Search for the cell housing the specified text and yield its (x, y) center coordinate. 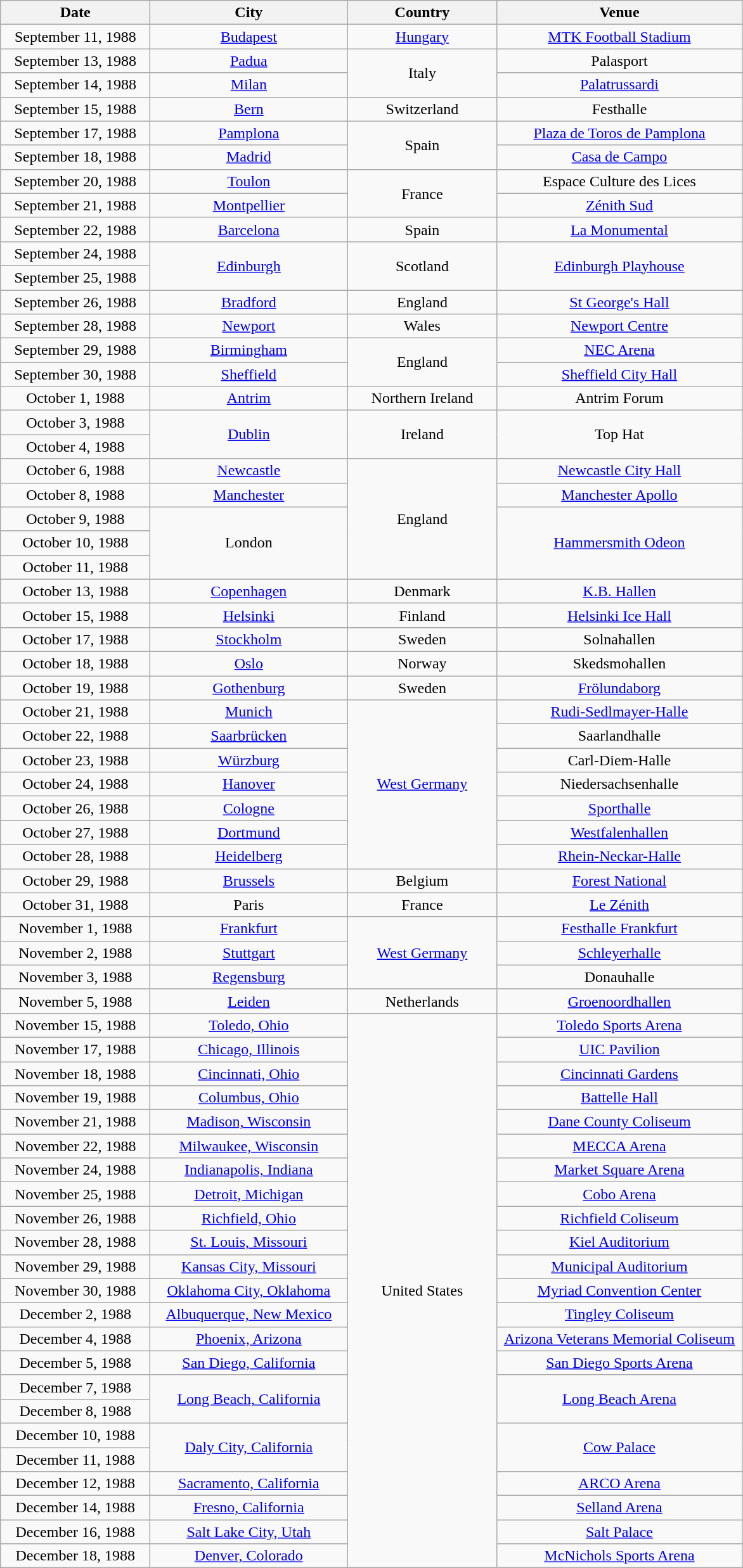
Sacramento, California (249, 1484)
Donauhalle (619, 977)
Carl-Diem-Halle (619, 760)
October 8, 1988 (75, 495)
October 24, 1988 (75, 784)
Toledo, Ohio (249, 1025)
Pamplona (249, 133)
Sporthalle (619, 808)
Würzburg (249, 760)
K.B. Hallen (619, 591)
Barcelona (249, 229)
November 5, 1988 (75, 1001)
St. Louis, Missouri (249, 1242)
Arizona Veterans Memorial Coliseum (619, 1339)
September 17, 1988 (75, 133)
Newport (249, 326)
November 28, 1988 (75, 1242)
September 18, 1988 (75, 157)
Denmark (422, 591)
December 5, 1988 (75, 1363)
September 28, 1988 (75, 326)
Cincinnati Gardens (619, 1074)
Richfield Coliseum (619, 1218)
Salt Palace (619, 1532)
Toulon (249, 181)
September 29, 1988 (75, 350)
Hammersmith Odeon (619, 543)
October 23, 1988 (75, 760)
Venue (619, 13)
Selland Arena (619, 1508)
Stuttgart (249, 953)
San Diego Sports Arena (619, 1363)
Bradford (249, 302)
Tingley Coliseum (619, 1315)
Munich (249, 712)
Dortmund (249, 832)
Palasport (619, 61)
Leiden (249, 1001)
MTK Football Stadium (619, 37)
Denver, Colorado (249, 1556)
Frankfurt (249, 929)
November 29, 1988 (75, 1266)
San Diego, California (249, 1363)
Birmingham (249, 350)
Dublin (249, 435)
October 21, 1988 (75, 712)
October 19, 1988 (75, 687)
October 15, 1988 (75, 615)
November 25, 1988 (75, 1194)
Festhalle (619, 109)
Toledo Sports Arena (619, 1025)
Saarlandhalle (619, 736)
Oklahoma City, Oklahoma (249, 1291)
December 14, 1988 (75, 1508)
St George's Hall (619, 302)
Detroit, Michigan (249, 1194)
October 3, 1988 (75, 423)
Espace Culture des Lices (619, 181)
Salt Lake City, Utah (249, 1532)
November 19, 1988 (75, 1098)
Bern (249, 109)
September 22, 1988 (75, 229)
Festhalle Frankfurt (619, 929)
United States (422, 1290)
Le Zénith (619, 905)
October 13, 1988 (75, 591)
Cow Palace (619, 1447)
Cincinnati, Ohio (249, 1074)
Plaza de Toros de Pamplona (619, 133)
Antrim (249, 398)
UIC Pavilion (619, 1049)
NEC Arena (619, 350)
September 15, 1988 (75, 109)
October 9, 1988 (75, 519)
Market Square Arena (619, 1170)
Milan (249, 85)
Cobo Arena (619, 1194)
Richfield, Ohio (249, 1218)
September 11, 1988 (75, 37)
Padua (249, 61)
Manchester (249, 495)
October 18, 1988 (75, 663)
Niedersachsenhalle (619, 784)
Columbus, Ohio (249, 1098)
Sheffield (249, 374)
Heidelberg (249, 857)
Edinburgh Playhouse (619, 265)
November 18, 1988 (75, 1074)
October 29, 1988 (75, 881)
Madison, Wisconsin (249, 1122)
Sheffield City Hall (619, 374)
October 6, 1988 (75, 471)
MECCA Arena (619, 1146)
Groenoordhallen (619, 1001)
October 28, 1988 (75, 857)
October 1, 1988 (75, 398)
Finland (422, 615)
Scotland (422, 265)
Manchester Apollo (619, 495)
October 11, 1988 (75, 567)
Battelle Hall (619, 1098)
Palatrussardi (619, 85)
Netherlands (422, 1001)
Frölundaborg (619, 687)
Gothenburg (249, 687)
Chicago, Illinois (249, 1049)
Belgium (422, 881)
November 24, 1988 (75, 1170)
Daly City, California (249, 1447)
Fresno, California (249, 1508)
Northern Ireland (422, 398)
Antrim Forum (619, 398)
Forest National (619, 881)
Newport Centre (619, 326)
Switzerland (422, 109)
October 10, 1988 (75, 543)
Rudi-Sedlmayer-Halle (619, 712)
Milwaukee, Wisconsin (249, 1146)
Country (422, 13)
September 14, 1988 (75, 85)
Wales (422, 326)
December 8, 1988 (75, 1411)
Cologne (249, 808)
September 20, 1988 (75, 181)
Top Hat (619, 435)
Kiel Auditorium (619, 1242)
City (249, 13)
December 2, 1988 (75, 1315)
December 18, 1988 (75, 1556)
October 27, 1988 (75, 832)
November 30, 1988 (75, 1291)
December 4, 1988 (75, 1339)
Budapest (249, 37)
Myriad Convention Center (619, 1291)
Indianapolis, Indiana (249, 1170)
September 21, 1988 (75, 205)
September 25, 1988 (75, 277)
Norway (422, 663)
December 12, 1988 (75, 1484)
November 1, 1988 (75, 929)
Albuquerque, New Mexico (249, 1315)
Casa de Campo (619, 157)
McNichols Sports Arena (619, 1556)
Helsinki (249, 615)
December 11, 1988 (75, 1459)
November 2, 1988 (75, 953)
Date (75, 13)
Stockholm (249, 639)
Kansas City, Missouri (249, 1266)
September 30, 1988 (75, 374)
Helsinki Ice Hall (619, 615)
Hungary (422, 37)
Solnahallen (619, 639)
ARCO Arena (619, 1484)
September 13, 1988 (75, 61)
Saarbrücken (249, 736)
Madrid (249, 157)
Dane County Coliseum (619, 1122)
Italy (422, 73)
November 3, 1988 (75, 977)
November 15, 1988 (75, 1025)
Zénith Sud (619, 205)
October 22, 1988 (75, 736)
Phoenix, Arizona (249, 1339)
Hanover (249, 784)
October 17, 1988 (75, 639)
Long Beach, California (249, 1399)
Oslo (249, 663)
Schleyerhalle (619, 953)
Edinburgh (249, 265)
September 24, 1988 (75, 253)
Municipal Auditorium (619, 1266)
October 31, 1988 (75, 905)
November 21, 1988 (75, 1122)
Skedsmohallen (619, 663)
Copenhagen (249, 591)
November 26, 1988 (75, 1218)
December 7, 1988 (75, 1387)
Westfalenhallen (619, 832)
Brussels (249, 881)
November 17, 1988 (75, 1049)
Long Beach Arena (619, 1399)
Regensburg (249, 977)
Rhein-Neckar-Halle (619, 857)
Ireland (422, 435)
September 26, 1988 (75, 302)
Montpellier (249, 205)
December 10, 1988 (75, 1435)
London (249, 543)
Paris (249, 905)
December 16, 1988 (75, 1532)
November 22, 1988 (75, 1146)
October 26, 1988 (75, 808)
Newcastle City Hall (619, 471)
La Monumental (619, 229)
Newcastle (249, 471)
October 4, 1988 (75, 447)
